Identify which cell holds the provided text, then report its (x, y) central coordinate. 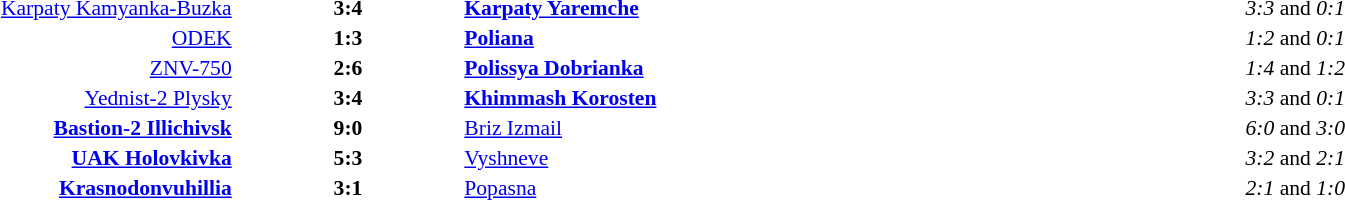
Briz Izmail (652, 128)
5:3 (348, 158)
Polissya Dobrianka (652, 68)
9:0 (348, 128)
1:3 (348, 38)
Poliana (652, 38)
2:6 (348, 68)
Khimmash Korosten (652, 98)
Vyshneve (652, 158)
3:4 (348, 98)
